From the cell containing the given text, extract its center point as [x, y] coordinate. 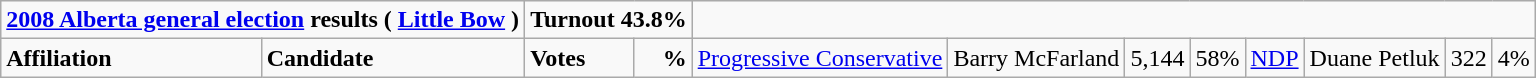
Votes [580, 58]
322 [1468, 58]
4% [1514, 58]
NDP [1274, 58]
Duane Petluk [1374, 58]
Turnout 43.8% [609, 20]
% [663, 58]
Candidate [392, 58]
Progressive Conservative [820, 58]
5,144 [1158, 58]
Barry McFarland [1036, 58]
Affiliation [131, 58]
2008 Alberta general election results ( Little Bow ) [263, 20]
58% [1218, 58]
